Determine the (X, Y) coordinate at the center of the cell enclosing the given text.  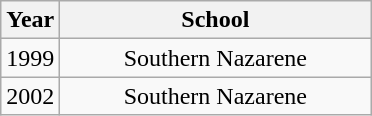
Year (30, 20)
1999 (30, 58)
School (216, 20)
2002 (30, 96)
